Output the [x, y] coordinate of the center of the cell containing the given text.  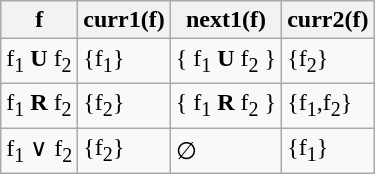
{f1,f2} [328, 105]
next1(f) [226, 20]
f [40, 20]
f1 U f2 [40, 61]
curr1(f) [124, 20]
{ f1 R f2 } [226, 105]
curr2(f) [328, 20]
{ f1 U f2 } [226, 61]
f1 R f2 [40, 105]
f1 ∨ f2 [40, 151]
∅ [226, 151]
